Extract the [x, y] coordinate from the center of the cell holding the provided text.  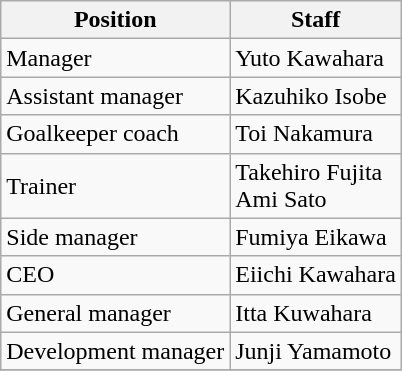
Staff [316, 20]
Yuto Kawahara [316, 58]
CEO [116, 275]
Takehiro Fujita Ami Sato [316, 186]
Goalkeeper coach [116, 134]
Trainer [116, 186]
Junji Yamamoto [316, 351]
Manager [116, 58]
Development manager [116, 351]
Assistant manager [116, 96]
Position [116, 20]
Itta Kuwahara [316, 313]
Kazuhiko Isobe [316, 96]
Side manager [116, 237]
Eiichi Kawahara [316, 275]
Fumiya Eikawa [316, 237]
Toi Nakamura [316, 134]
General manager [116, 313]
